Locate the cell with the specified text and output its [X, Y] center coordinate. 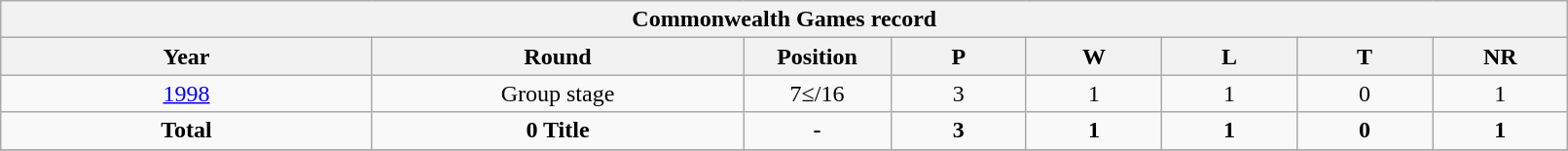
1998 [187, 94]
NR [1501, 57]
Group stage [558, 94]
T [1365, 57]
Year [187, 57]
Position [818, 57]
Commonwealth Games record [784, 19]
0 Title [558, 131]
- [818, 131]
7≤/16 [818, 94]
Round [558, 57]
W [1094, 57]
L [1228, 57]
Total [187, 131]
P [958, 57]
